Output the (X, Y) coordinate of the center of the cell containing the given text.  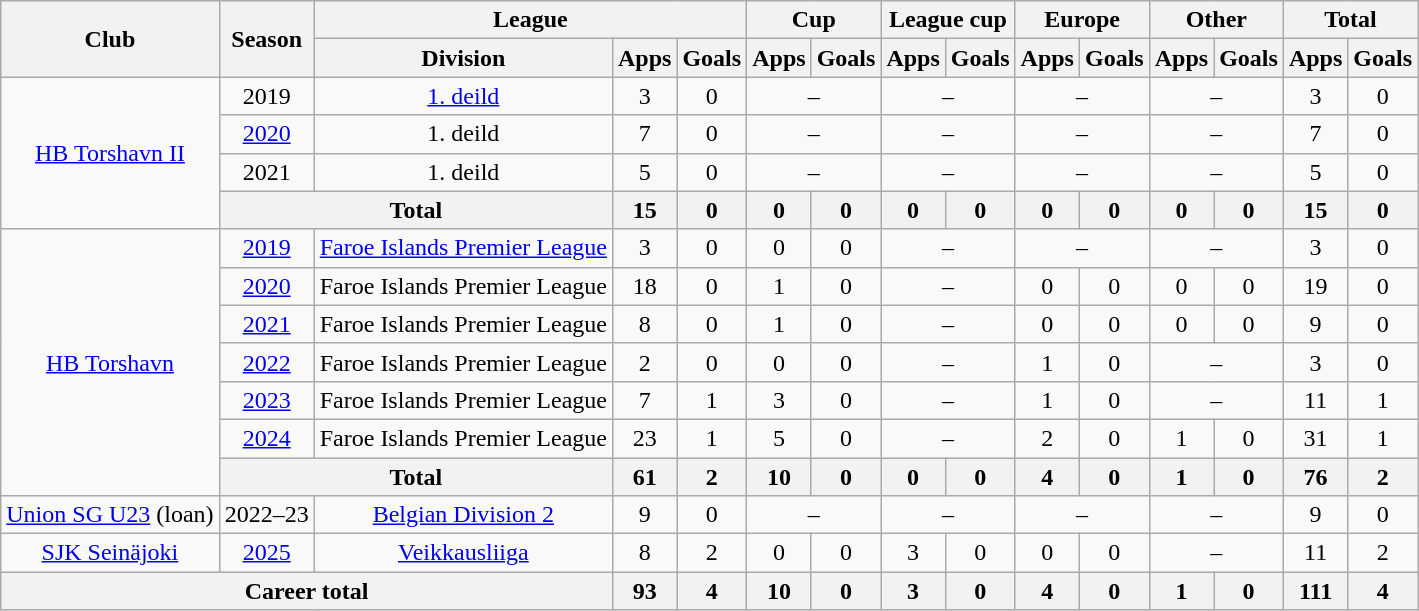
Cup (814, 20)
61 (644, 477)
23 (644, 438)
League (530, 20)
2024 (266, 438)
2023 (266, 400)
76 (1315, 477)
Career total (307, 591)
2022 (266, 362)
Europe (1082, 20)
Veikkausliiga (463, 553)
19 (1315, 286)
Season (266, 39)
Club (110, 39)
Union SG U23 (loan) (110, 515)
Belgian Division 2 (463, 515)
League cup (948, 20)
18 (644, 286)
SJK Seinäjoki (110, 553)
111 (1315, 591)
Division (463, 58)
Other (1216, 20)
HB Torshavn II (110, 153)
31 (1315, 438)
HB Torshavn (110, 362)
2022–23 (266, 515)
93 (644, 591)
2025 (266, 553)
